From the cell containing the given text, extract its center point as [X, Y] coordinate. 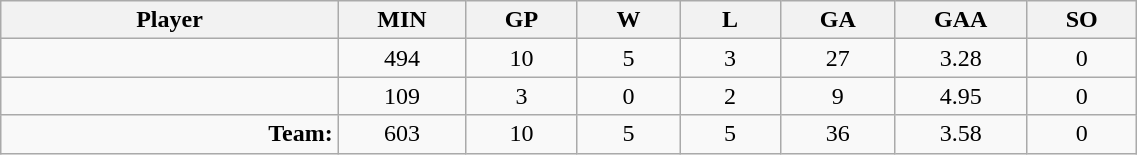
9 [838, 96]
494 [402, 58]
L [730, 20]
Player [170, 20]
4.95 [961, 96]
W [628, 20]
Team: [170, 134]
GP [522, 20]
GA [838, 20]
36 [838, 134]
SO [1081, 20]
3.58 [961, 134]
MIN [402, 20]
GAA [961, 20]
27 [838, 58]
3.28 [961, 58]
2 [730, 96]
603 [402, 134]
109 [402, 96]
